Search for the cell housing the specified text and yield its [x, y] center coordinate. 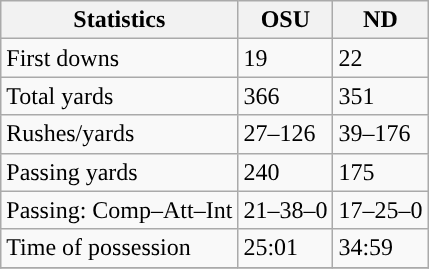
OSU [286, 20]
Rushes/yards [120, 134]
27–126 [286, 134]
Total yards [120, 96]
ND [380, 20]
19 [286, 58]
17–25–0 [380, 210]
240 [286, 172]
366 [286, 96]
Time of possession [120, 248]
175 [380, 172]
351 [380, 96]
21–38–0 [286, 210]
Statistics [120, 20]
34:59 [380, 248]
25:01 [286, 248]
Passing: Comp–Att–Int [120, 210]
22 [380, 58]
Passing yards [120, 172]
First downs [120, 58]
39–176 [380, 134]
